Pinpoint the cell where the given text exists, returning its [x, y] midpoint coordinate. 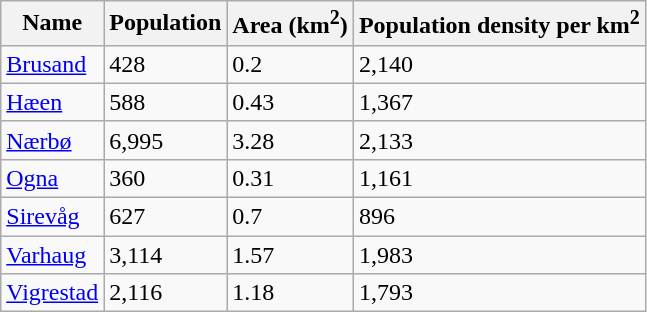
Area (km2) [290, 24]
Hæen [52, 102]
2,133 [499, 140]
0.43 [290, 102]
2,140 [499, 64]
0.2 [290, 64]
6,995 [166, 140]
1,367 [499, 102]
896 [499, 217]
0.31 [290, 178]
Ogna [52, 178]
588 [166, 102]
1,161 [499, 178]
627 [166, 217]
Vigrestad [52, 293]
2,116 [166, 293]
Nærbø [52, 140]
Population [166, 24]
1.57 [290, 255]
Sirevåg [52, 217]
Varhaug [52, 255]
428 [166, 64]
0.7 [290, 217]
3.28 [290, 140]
1.18 [290, 293]
Name [52, 24]
360 [166, 178]
1,983 [499, 255]
1,793 [499, 293]
3,114 [166, 255]
Population density per km2 [499, 24]
Brusand [52, 64]
